Identify which cell holds the provided text, then report its [x, y] central coordinate. 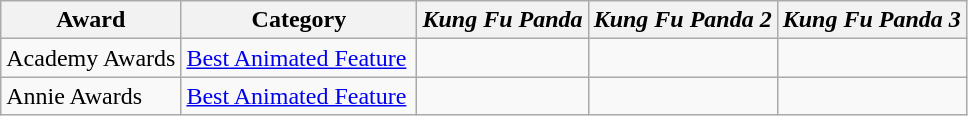
Kung Fu Panda [502, 20]
Award [91, 20]
Annie Awards [91, 96]
Kung Fu Panda 2 [682, 20]
Kung Fu Panda 3 [872, 20]
Category [299, 20]
Academy Awards [91, 58]
